Scan for the cell matching the given text and deliver its (x, y) coordinate at center. 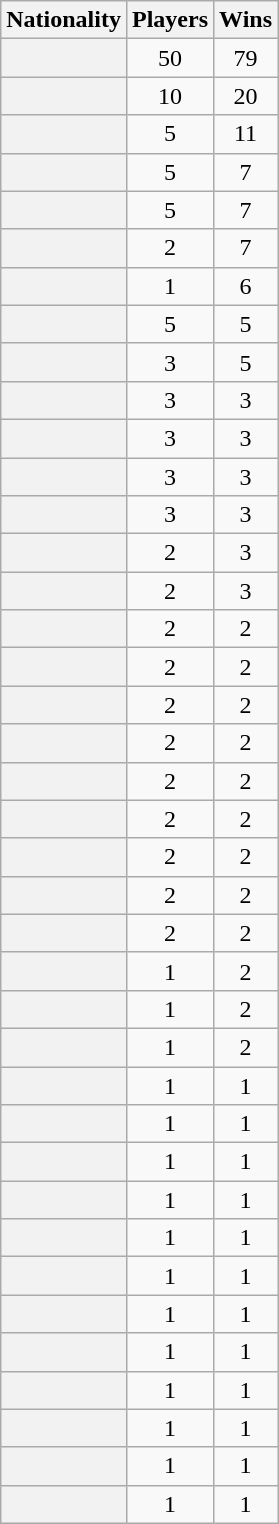
Wins (246, 20)
6 (246, 286)
11 (246, 134)
79 (246, 58)
Players (170, 20)
10 (170, 96)
Nationality (64, 20)
50 (170, 58)
20 (246, 96)
